Find where the given text appears and provide that cell's center as (X, Y) coordinate. 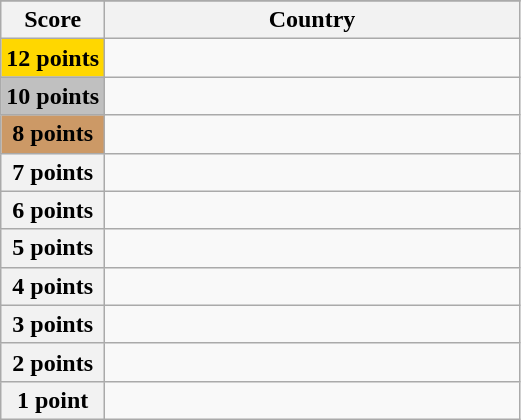
Score (53, 20)
2 points (53, 362)
8 points (53, 134)
12 points (53, 58)
10 points (53, 96)
1 point (53, 400)
Country (312, 20)
3 points (53, 324)
7 points (53, 172)
5 points (53, 248)
4 points (53, 286)
6 points (53, 210)
